For the text-containing cell, return its midpoint in [X, Y] coordinate format. 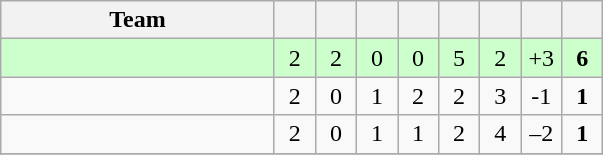
Team [138, 20]
5 [460, 58]
4 [500, 134]
3 [500, 96]
6 [582, 58]
-1 [542, 96]
+3 [542, 58]
–2 [542, 134]
